From the cell containing the given text, extract its center point as [X, Y] coordinate. 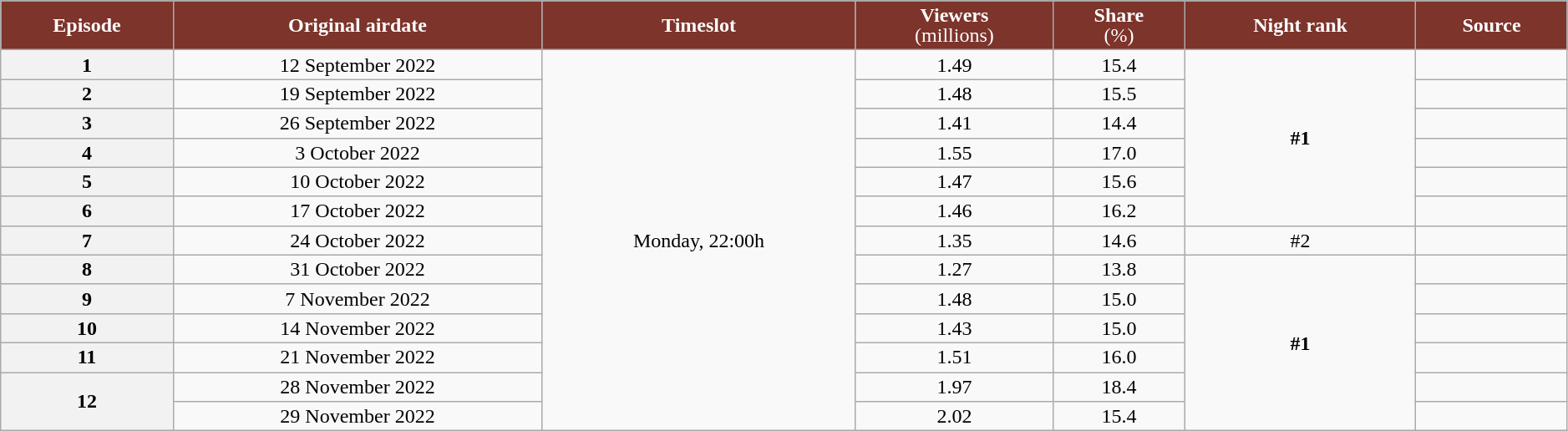
16.2 [1119, 210]
10 [87, 327]
Source [1492, 25]
16.0 [1119, 357]
15.6 [1119, 182]
1.35 [954, 241]
28 November 2022 [358, 388]
3 October 2022 [358, 152]
21 November 2022 [358, 357]
Night rank [1300, 25]
12 [87, 402]
2 [87, 94]
Original airdate [358, 25]
17 October 2022 [358, 210]
13.8 [1119, 269]
Viewers(millions) [954, 25]
17.0 [1119, 152]
Timeslot [699, 25]
1.46 [954, 210]
1.97 [954, 388]
19 September 2022 [358, 94]
1.55 [954, 152]
1.43 [954, 327]
Share(%) [1119, 25]
7 November 2022 [358, 299]
3 [87, 124]
1.41 [954, 124]
4 [87, 152]
1.51 [954, 357]
11 [87, 357]
26 September 2022 [358, 124]
2.02 [954, 416]
1 [87, 65]
18.4 [1119, 388]
7 [87, 241]
9 [87, 299]
31 October 2022 [358, 269]
29 November 2022 [358, 416]
1.49 [954, 65]
1.27 [954, 269]
5 [87, 182]
Episode [87, 25]
14.4 [1119, 124]
8 [87, 269]
24 October 2022 [358, 241]
Monday, 22:00h [699, 241]
14 November 2022 [358, 327]
14.6 [1119, 241]
#2 [1300, 241]
1.47 [954, 182]
15.5 [1119, 94]
12 September 2022 [358, 65]
6 [87, 210]
10 October 2022 [358, 182]
